From the cell containing the given text, extract its center point as (X, Y) coordinate. 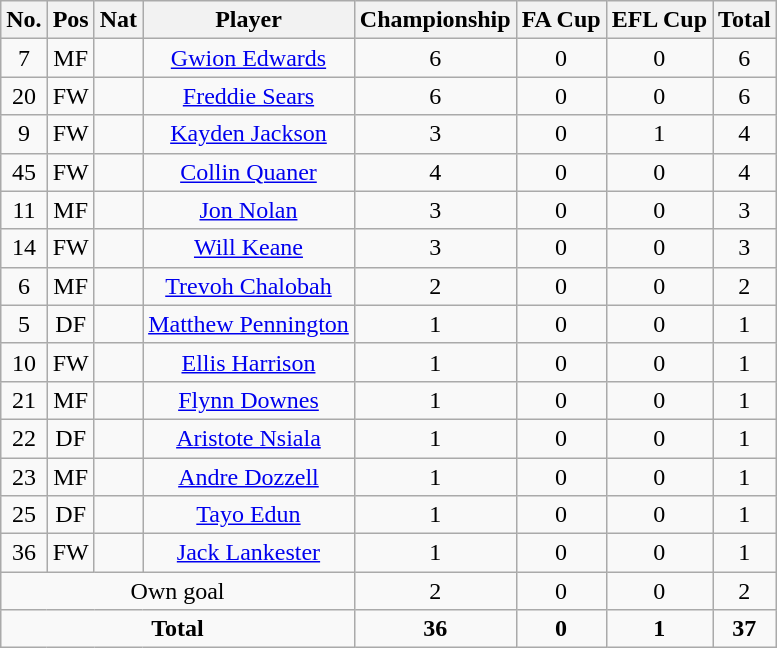
Jack Lankester (249, 553)
Andre Dozzell (249, 477)
22 (24, 438)
Will Keane (249, 248)
5 (24, 324)
Trevoh Chalobah (249, 286)
Freddie Sears (249, 96)
20 (24, 96)
Collin Quaner (249, 172)
9 (24, 134)
Championship (435, 20)
Gwion Edwards (249, 58)
Own goal (178, 591)
Aristote Nsiala (249, 438)
Ellis Harrison (249, 362)
Player (249, 20)
7 (24, 58)
EFL Cup (659, 20)
Kayden Jackson (249, 134)
Flynn Downes (249, 400)
23 (24, 477)
37 (745, 629)
11 (24, 210)
Matthew Pennington (249, 324)
Tayo Edun (249, 515)
Nat (118, 20)
14 (24, 248)
Jon Nolan (249, 210)
Pos (70, 20)
10 (24, 362)
45 (24, 172)
25 (24, 515)
FA Cup (561, 20)
No. (24, 20)
21 (24, 400)
